Search for the cell housing the specified text and yield its [X, Y] center coordinate. 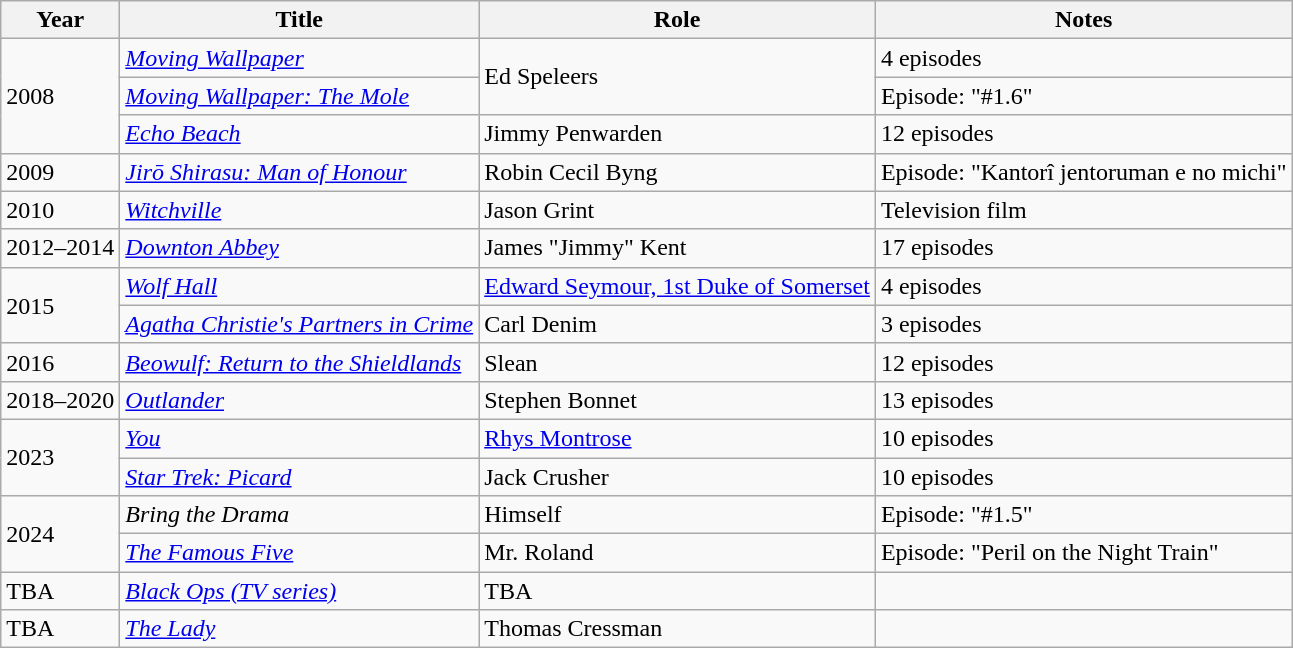
Notes [1084, 20]
Mr. Roland [678, 553]
Episode: "Kantorî jentoruman e no michi" [1084, 172]
Himself [678, 515]
Star Trek: Picard [300, 477]
3 episodes [1084, 324]
2023 [60, 457]
Outlander [300, 400]
Year [60, 20]
Moving Wallpaper: The Mole [300, 96]
2015 [60, 305]
The Famous Five [300, 553]
Stephen Bonnet [678, 400]
Edward Seymour, 1st Duke of Somerset [678, 286]
Television film [1084, 210]
The Lady [300, 629]
Episode: "#1.6" [1084, 96]
17 episodes [1084, 248]
Jack Crusher [678, 477]
Agatha Christie's Partners in Crime [300, 324]
Moving Wallpaper [300, 58]
Role [678, 20]
2009 [60, 172]
Slean [678, 362]
Black Ops (TV series) [300, 591]
Robin Cecil Byng [678, 172]
Beowulf: Return to the Shieldlands [300, 362]
Ed Speleers [678, 77]
Witchville [300, 210]
Jimmy Penwarden [678, 134]
13 episodes [1084, 400]
2010 [60, 210]
Downton Abbey [300, 248]
Wolf Hall [300, 286]
Rhys Montrose [678, 438]
Episode: "Peril on the Night Train" [1084, 553]
2018–2020 [60, 400]
2008 [60, 96]
Thomas Cressman [678, 629]
Jason Grint [678, 210]
Title [300, 20]
2012–2014 [60, 248]
James "Jimmy" Kent [678, 248]
Episode: "#1.5" [1084, 515]
Jirō Shirasu: Man of Honour [300, 172]
Echo Beach [300, 134]
2024 [60, 534]
Bring the Drama [300, 515]
Carl Denim [678, 324]
2016 [60, 362]
You [300, 438]
